Capture the cell that displays the provided text and extract its (x, y) central coordinate. 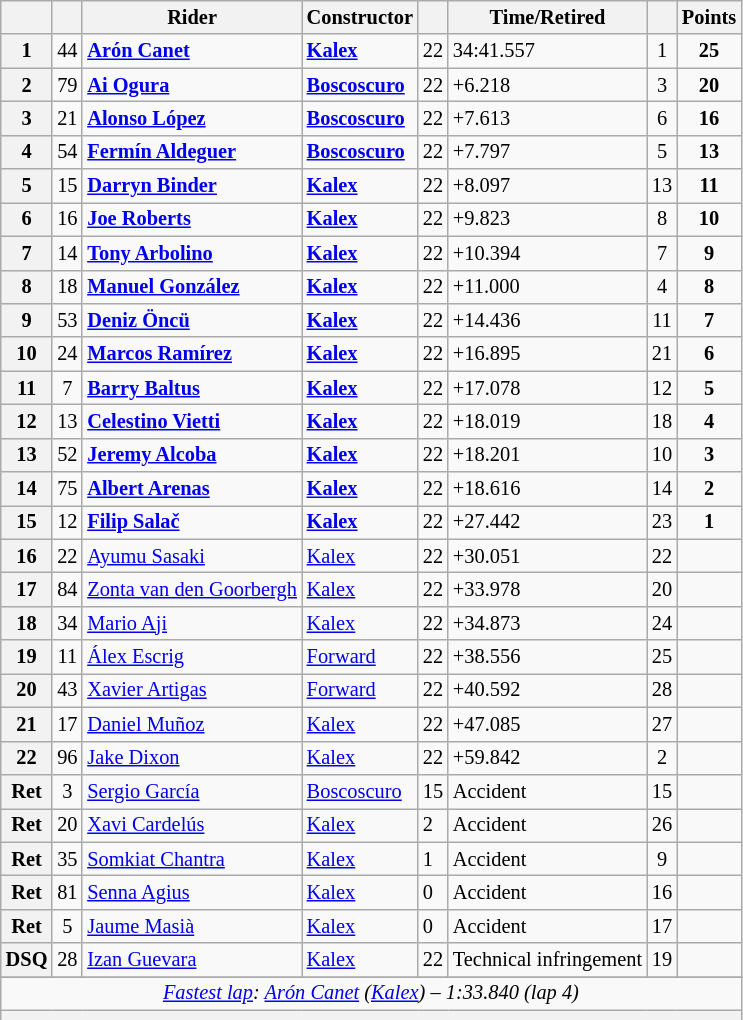
79 (67, 85)
Barry Baltus (192, 388)
Xavier Artigas (192, 690)
81 (67, 892)
34:41.557 (548, 51)
26 (662, 825)
54 (67, 152)
96 (67, 758)
+7.613 (548, 118)
Technical infringement (548, 960)
+33.978 (548, 589)
43 (67, 690)
Tony Arbolino (192, 253)
+14.436 (548, 320)
Xavi Cardelús (192, 825)
+7.797 (548, 152)
Zonta van den Goorbergh (192, 589)
Mario Aji (192, 623)
23 (662, 522)
+6.218 (548, 85)
35 (67, 859)
+47.085 (548, 724)
+11.000 (548, 287)
+16.895 (548, 354)
+9.823 (548, 219)
75 (67, 489)
52 (67, 455)
+18.019 (548, 421)
Darryn Binder (192, 186)
Time/Retired (548, 17)
+59.842 (548, 758)
Ai Ogura (192, 85)
53 (67, 320)
Jaume Masià (192, 926)
+34.873 (548, 623)
Filip Salač (192, 522)
+27.442 (548, 522)
Ayumu Sasaki (192, 556)
34 (67, 623)
Albert Arenas (192, 489)
Marcos Ramírez (192, 354)
Sergio García (192, 791)
Fastest lap: Arón Canet (Kalex) – 1:33.840 (lap 4) (371, 993)
Somkiat Chantra (192, 859)
+17.078 (548, 388)
+38.556 (548, 657)
DSQ (27, 960)
+10.394 (548, 253)
Izan Guevara (192, 960)
Jake Dixon (192, 758)
84 (67, 589)
Points (709, 17)
Álex Escrig (192, 657)
Daniel Muñoz (192, 724)
+30.051 (548, 556)
44 (67, 51)
Fermín Aldeguer (192, 152)
+18.616 (548, 489)
+40.592 (548, 690)
+18.201 (548, 455)
Celestino Vietti (192, 421)
Alonso López (192, 118)
Joe Roberts (192, 219)
Senna Agius (192, 892)
Jeremy Alcoba (192, 455)
27 (662, 724)
Arón Canet (192, 51)
Manuel González (192, 287)
+8.097 (548, 186)
Rider (192, 17)
Deniz Öncü (192, 320)
Constructor (360, 17)
